Capture the cell that displays the provided text and extract its [X, Y] central coordinate. 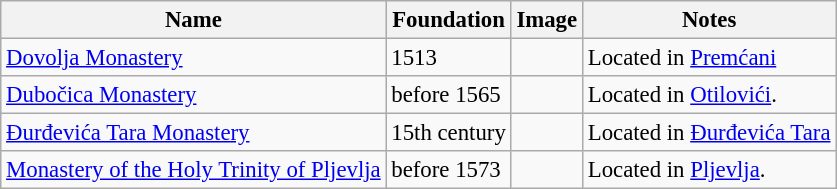
Located in Pljevlja. [708, 170]
15th century [448, 133]
Notes [708, 20]
Foundation [448, 20]
before 1565 [448, 95]
Dovolja Monastery [194, 58]
Đurđevića Tara Monastery [194, 133]
Monastery of the Holy Trinity of Pljevlja [194, 170]
Located in Otilovići. [708, 95]
Located in Đurđevića Tara [708, 133]
1513 [448, 58]
before 1573 [448, 170]
Image [546, 20]
Located in Premćani [708, 58]
Name [194, 20]
Dubočica Monastery [194, 95]
